Identify which cell holds the provided text, then report its [x, y] central coordinate. 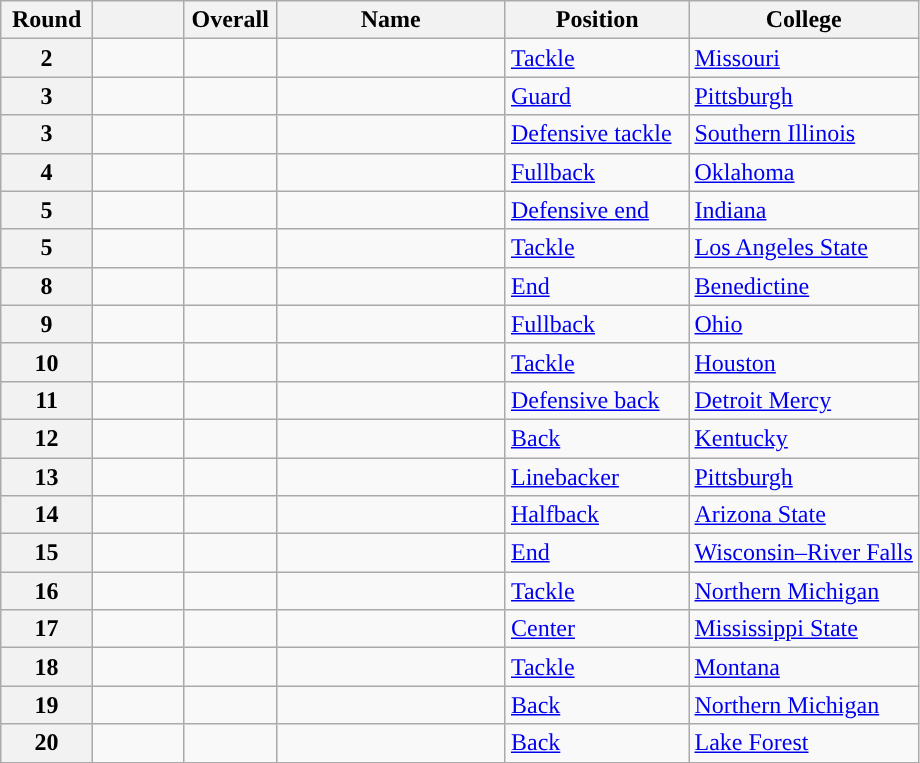
Wisconsin–River Falls [804, 553]
4 [47, 172]
Mississippi State [804, 629]
Ohio [804, 324]
Indiana [804, 210]
19 [47, 705]
17 [47, 629]
Missouri [804, 58]
Los Angeles State [804, 248]
Southern Illinois [804, 134]
18 [47, 667]
Center [597, 629]
13 [47, 477]
Halfback [597, 515]
Benedictine [804, 286]
16 [47, 591]
Overall [230, 20]
College [804, 20]
Name [390, 20]
Oklahoma [804, 172]
Guard [597, 96]
Arizona State [804, 515]
Position [597, 20]
Houston [804, 362]
20 [47, 743]
12 [47, 438]
Kentucky [804, 438]
Defensive tackle [597, 134]
15 [47, 553]
11 [47, 400]
Round [47, 20]
Lake Forest [804, 743]
10 [47, 362]
8 [47, 286]
14 [47, 515]
Montana [804, 667]
Defensive back [597, 400]
2 [47, 58]
Defensive end [597, 210]
9 [47, 324]
Linebacker [597, 477]
Detroit Mercy [804, 400]
